Capture the cell that displays the provided text and extract its (X, Y) central coordinate. 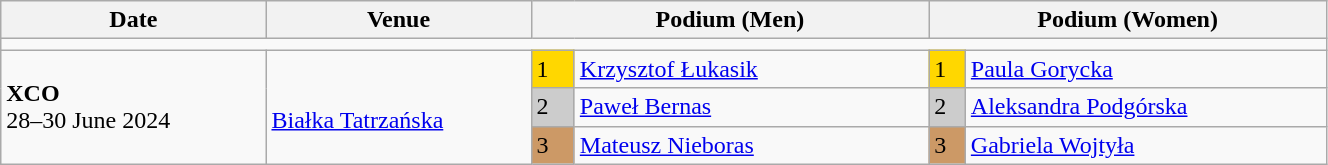
Venue (398, 20)
Paweł Bernas (751, 107)
Aleksandra Podgórska (1146, 107)
Podium (Men) (730, 20)
Krzysztof Łukasik (751, 69)
Paula Gorycka (1146, 69)
Białka Tatrzańska (398, 107)
Podium (Women) (1128, 20)
Gabriela Wojtyła (1146, 145)
Mateusz Nieboras (751, 145)
XCO 28–30 June 2024 (134, 107)
Date (134, 20)
